Capture the cell that displays the provided text and extract its (X, Y) central coordinate. 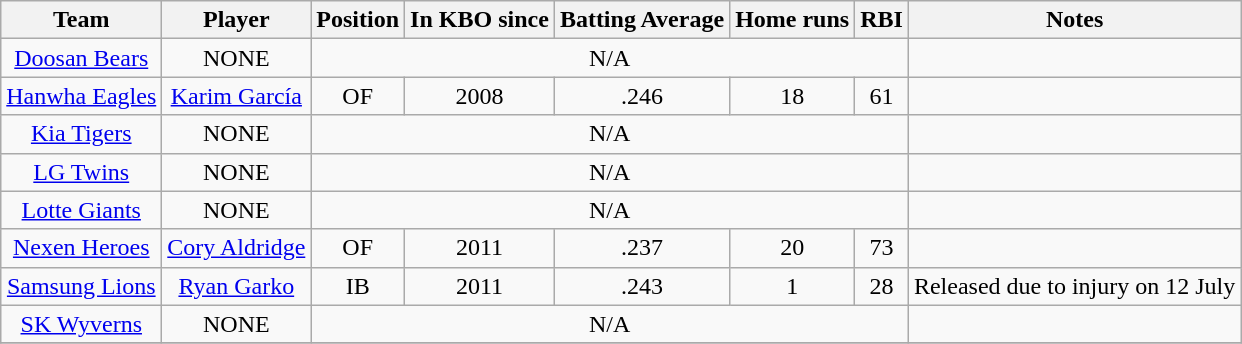
Lotte Giants (82, 210)
18 (792, 96)
Notes (1074, 20)
IB (358, 286)
Nexen Heroes (82, 248)
28 (882, 286)
In KBO since (480, 20)
Home runs (792, 20)
.246 (642, 96)
Player (236, 20)
Kia Tigers (82, 134)
.237 (642, 248)
Samsung Lions (82, 286)
2008 (480, 96)
.243 (642, 286)
Ryan Garko (236, 286)
Released due to injury on 12 July (1074, 286)
Doosan Bears (82, 58)
Position (358, 20)
61 (882, 96)
Cory Aldridge (236, 248)
Karim García (236, 96)
73 (882, 248)
1 (792, 286)
Hanwha Eagles (82, 96)
RBI (882, 20)
SK Wyverns (82, 324)
LG Twins (82, 172)
Batting Average (642, 20)
Team (82, 20)
20 (792, 248)
